Pinpoint the cell where the given text exists, returning its (x, y) midpoint coordinate. 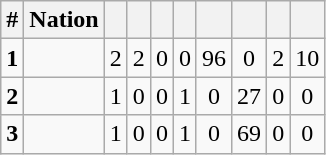
# (12, 20)
96 (214, 58)
27 (250, 96)
Nation (64, 20)
3 (12, 134)
69 (250, 134)
10 (308, 58)
